Find where the given text appears and provide that cell's center as [X, Y] coordinate. 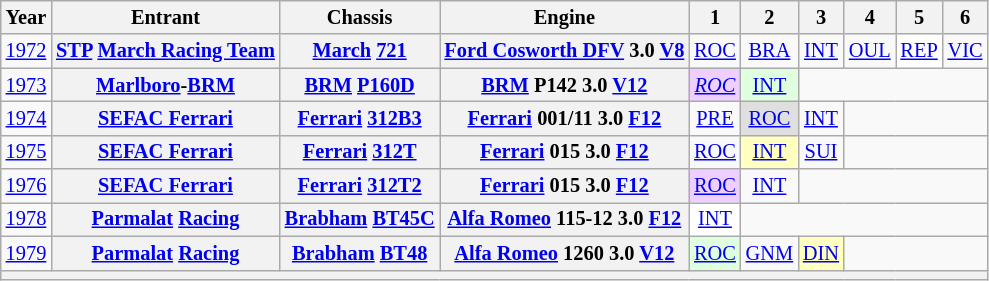
REP [920, 51]
3 [821, 17]
Chassis [360, 17]
March 721 [360, 51]
1973 [26, 85]
Year [26, 17]
Alfa Romeo 115-12 3.0 F12 [565, 219]
VIC [966, 51]
1975 [26, 152]
1978 [26, 219]
DIN [821, 253]
BRM P142 3.0 V12 [565, 85]
BRA [770, 51]
Marlboro-BRM [166, 85]
Alfa Romeo 1260 3.0 V12 [565, 253]
SUI [821, 152]
Ford Cosworth DFV 3.0 V8 [565, 51]
5 [920, 17]
Ferrari 001/11 3.0 F12 [565, 118]
4 [870, 17]
Ferrari 312T [360, 152]
BRM P160D [360, 85]
Ferrari 312B3 [360, 118]
Brabham BT48 [360, 253]
Ferrari 312T2 [360, 186]
PRE [715, 118]
6 [966, 17]
1974 [26, 118]
STP March Racing Team [166, 51]
Engine [565, 17]
GNM [770, 253]
1 [715, 17]
2 [770, 17]
1979 [26, 253]
1976 [26, 186]
1972 [26, 51]
Brabham BT45C [360, 219]
OUL [870, 51]
Entrant [166, 17]
